Identify which cell holds the provided text, then report its [x, y] central coordinate. 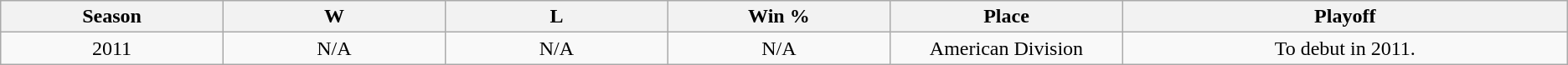
W [333, 17]
To debut in 2011. [1345, 48]
Playoff [1345, 17]
L [556, 17]
2011 [112, 48]
American Division [1007, 48]
Place [1007, 17]
Win % [779, 17]
Season [112, 17]
